Determine the [x, y] coordinate at the center of the cell enclosing the given text.  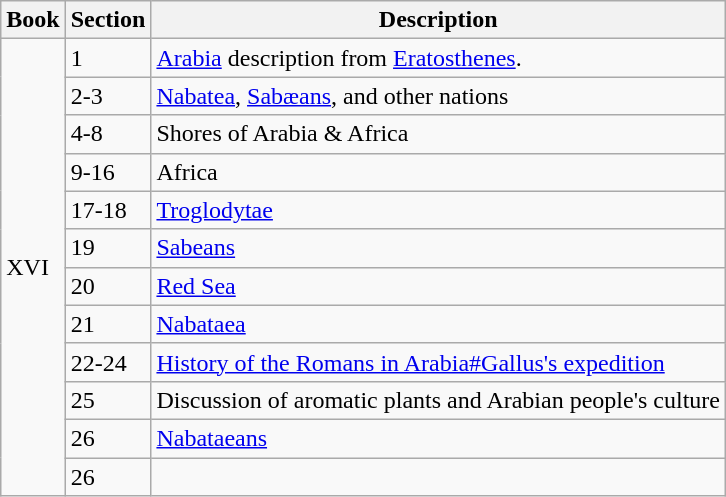
Sabeans [438, 248]
Nabataeans [438, 438]
Book [33, 20]
21 [108, 324]
2-3 [108, 96]
Discussion of aromatic plants and Arabian people's culture [438, 400]
Description [438, 20]
25 [108, 400]
Arabia description from Eratosthenes. [438, 58]
Red Sea [438, 286]
Nabataea [438, 324]
Shores of Arabia & Africa [438, 134]
Troglodytae [438, 210]
20 [108, 286]
XVI [33, 268]
Africa [438, 172]
1 [108, 58]
19 [108, 248]
9-16 [108, 172]
22-24 [108, 362]
17-18 [108, 210]
Nabatea, Sabæans, and other nations [438, 96]
4-8 [108, 134]
Section [108, 20]
History of the Romans in Arabia#Gallus's expedition [438, 362]
